Return (x, y) of the center of cell containing provided text 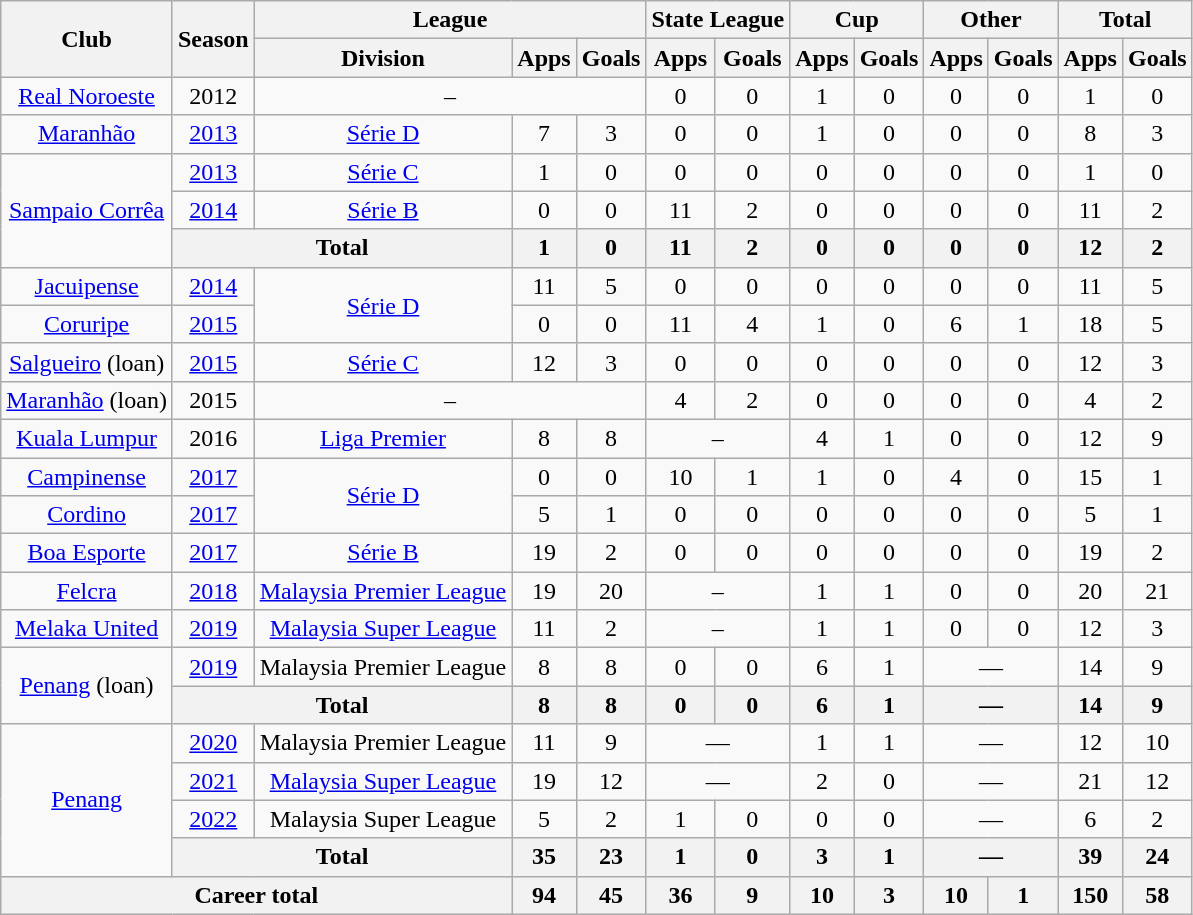
36 (680, 895)
39 (1090, 857)
Club (87, 39)
23 (611, 857)
150 (1090, 895)
2012 (213, 96)
24 (1157, 857)
18 (1090, 324)
35 (544, 857)
Sampaio Corrêa (87, 210)
Felcra (87, 591)
Penang (87, 800)
58 (1157, 895)
Division (383, 58)
2016 (213, 438)
Season (213, 39)
45 (611, 895)
2020 (213, 743)
2022 (213, 819)
League (450, 20)
2018 (213, 591)
2021 (213, 781)
Liga Premier (383, 438)
Kuala Lumpur (87, 438)
Boa Esporte (87, 553)
Campinense (87, 477)
7 (544, 134)
Maranhão (loan) (87, 400)
Cordino (87, 515)
Career total (256, 895)
94 (544, 895)
Melaka United (87, 629)
Salgueiro (loan) (87, 362)
Cup (857, 20)
Other (991, 20)
Penang (loan) (87, 686)
15 (1090, 477)
Real Noroeste (87, 96)
Coruripe (87, 324)
Maranhão (87, 134)
State League (718, 20)
Jacuipense (87, 286)
